Output the [x, y] coordinate of the center of the cell containing the given text.  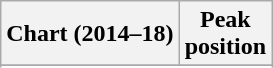
Peakposition [225, 34]
Chart (2014–18) [90, 34]
